Extract the [x, y] coordinate from the center of the cell holding the provided text.  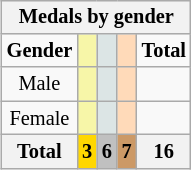
16 [164, 152]
6 [107, 152]
Medals by gender [96, 17]
Gender [40, 51]
7 [127, 152]
3 [87, 152]
Male [40, 84]
Female [40, 118]
